Scan for the cell matching the given text and deliver its [x, y] coordinate at center. 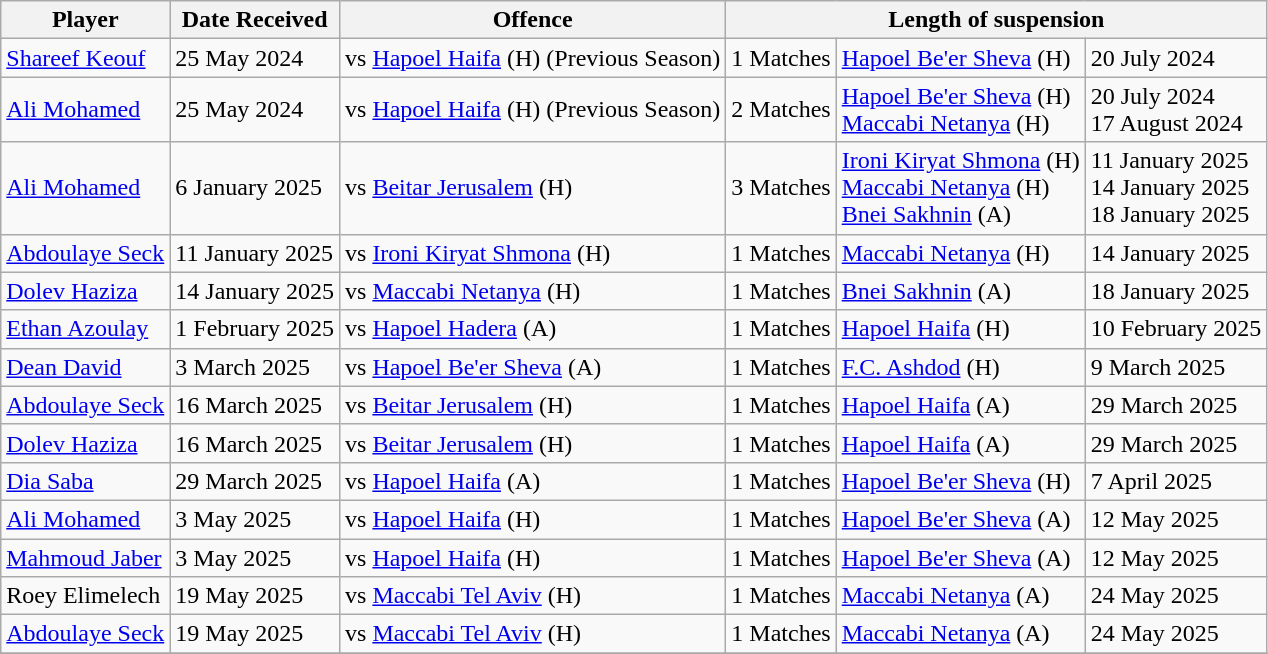
2 Matches [781, 110]
Ethan Azoulay [86, 329]
20 July 2024 [1176, 58]
vs Maccabi Netanya (H) [532, 291]
Ironi Kiryat Shmona (H) Maccabi Netanya (H) Bnei Sakhnin (A) [960, 188]
Hapoel Be'er Sheva (H) Maccabi Netanya (H) [960, 110]
vs Hapoel Hadera (A) [532, 329]
6 January 2025 [255, 188]
7 April 2025 [1176, 481]
Offence [532, 20]
3 March 2025 [255, 367]
vs Hapoel Be'er Sheva (A) [532, 367]
F.C. Ashdod (H) [960, 367]
vs Hapoel Haifa (A) [532, 481]
Dia Saba [86, 481]
1 February 2025 [255, 329]
11 January 202514 January 2025 18 January 2025 [1176, 188]
Mahmoud Jaber [86, 557]
Dean David [86, 367]
vs Ironi Kiryat Shmona (H) [532, 253]
3 Matches [781, 188]
Length of suspension [996, 20]
Shareef Keouf [86, 58]
Hapoel Haifa (H) [960, 329]
Player [86, 20]
Date Received [255, 20]
20 July 2024 17 August 2024 [1176, 110]
Maccabi Netanya (H) [960, 253]
Bnei Sakhnin (A) [960, 291]
9 March 2025 [1176, 367]
11 January 2025 [255, 253]
10 February 2025 [1176, 329]
Roey Elimelech [86, 596]
18 January 2025 [1176, 291]
